Return the (X, Y) coordinate for the center point of the cell that contains the specified text.  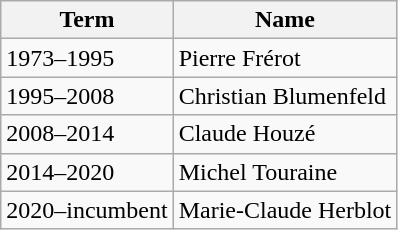
1973–1995 (87, 58)
2014–2020 (87, 172)
Michel Touraine (285, 172)
2008–2014 (87, 134)
Marie-Claude Herblot (285, 210)
1995–2008 (87, 96)
Claude Houzé (285, 134)
Term (87, 20)
Name (285, 20)
Pierre Frérot (285, 58)
2020–incumbent (87, 210)
Christian Blumenfeld (285, 96)
